Detect which cell encompasses the target text, then output its (x, y) center coordinate. 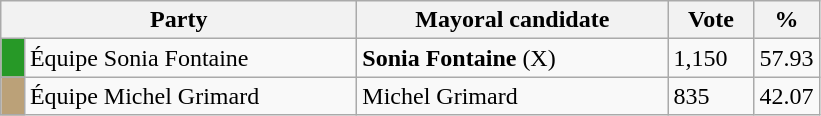
Party (179, 20)
1,150 (711, 58)
Mayoral candidate (512, 20)
Équipe Michel Grimard (190, 96)
42.07 (786, 96)
835 (711, 96)
% (786, 20)
Vote (711, 20)
Équipe Sonia Fontaine (190, 58)
Sonia Fontaine (X) (512, 58)
57.93 (786, 58)
Michel Grimard (512, 96)
